Identify which cell holds the provided text, then report its [x, y] central coordinate. 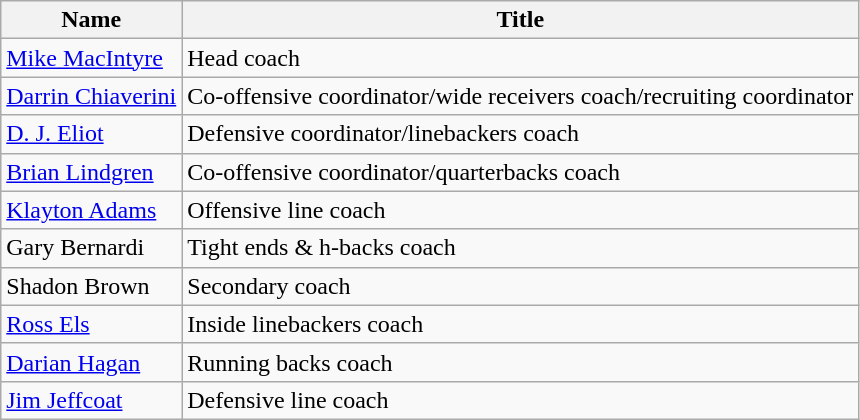
Offensive line coach [520, 210]
D. J. Eliot [92, 134]
Head coach [520, 58]
Jim Jeffcoat [92, 400]
Defensive line coach [520, 400]
Tight ends & h-backs coach [520, 248]
Defensive coordinator/linebackers coach [520, 134]
Inside linebackers coach [520, 324]
Darrin Chiaverini [92, 96]
Mike MacIntyre [92, 58]
Title [520, 20]
Brian Lindgren [92, 172]
Name [92, 20]
Secondary coach [520, 286]
Co-offensive coordinator/wide receivers coach/recruiting coordinator [520, 96]
Darian Hagan [92, 362]
Shadon Brown [92, 286]
Klayton Adams [92, 210]
Gary Bernardi [92, 248]
Co-offensive coordinator/quarterbacks coach [520, 172]
Running backs coach [520, 362]
Ross Els [92, 324]
